Detect which cell encompasses the target text, then output its [X, Y] center coordinate. 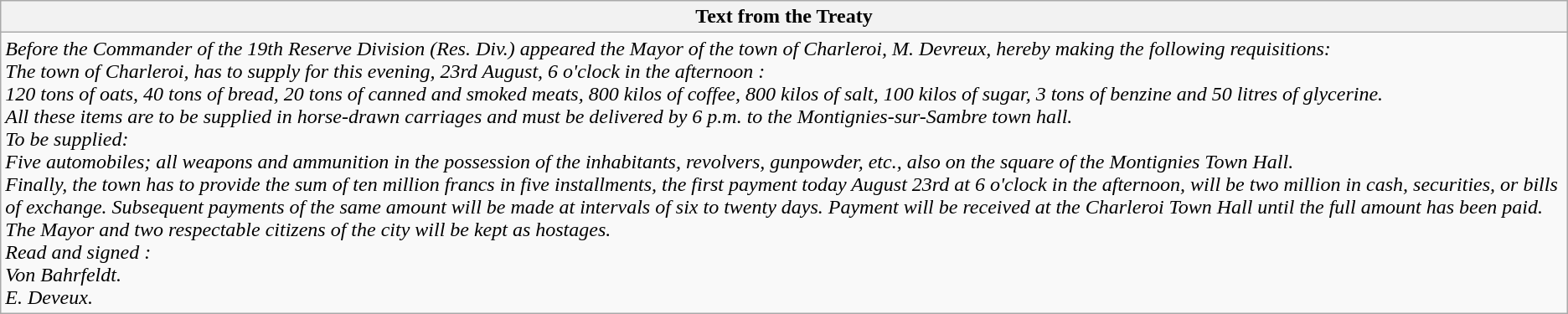
Text from the Treaty [784, 17]
